Locate the cell with the specified text and output its [x, y] center coordinate. 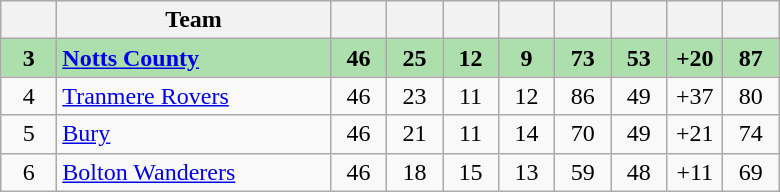
3 [29, 58]
6 [29, 172]
25 [414, 58]
Bury [194, 134]
86 [583, 96]
18 [414, 172]
+37 [695, 96]
74 [751, 134]
Team [194, 20]
73 [583, 58]
+20 [695, 58]
9 [527, 58]
5 [29, 134]
14 [527, 134]
87 [751, 58]
4 [29, 96]
Tranmere Rovers [194, 96]
48 [639, 172]
21 [414, 134]
59 [583, 172]
23 [414, 96]
+21 [695, 134]
+11 [695, 172]
Bolton Wanderers [194, 172]
15 [470, 172]
13 [527, 172]
69 [751, 172]
70 [583, 134]
80 [751, 96]
53 [639, 58]
Notts County [194, 58]
